Capture the cell that displays the provided text and extract its (X, Y) central coordinate. 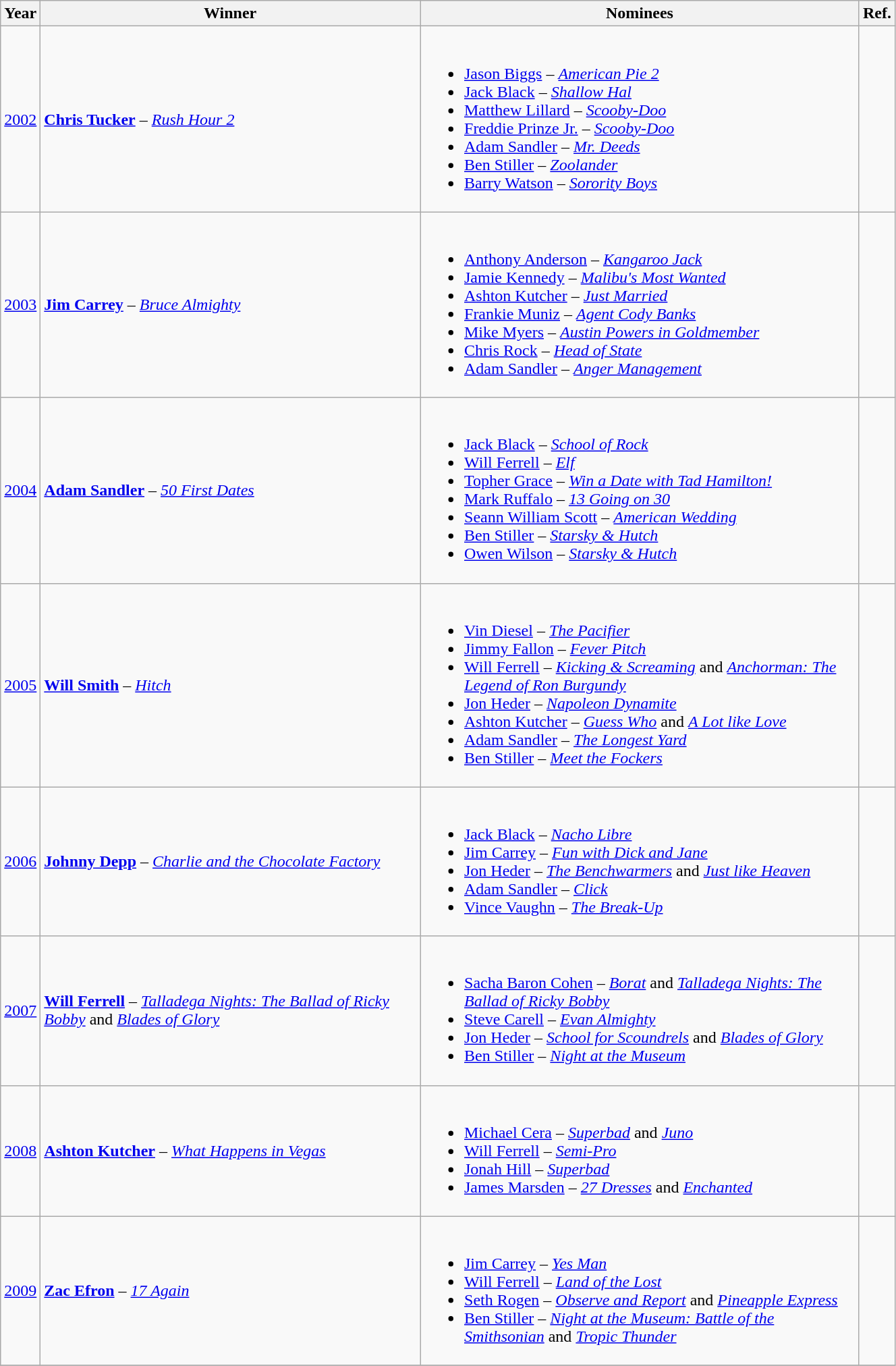
Will Ferrell – Talladega Nights: The Ballad of Ricky Bobby and Blades of Glory (231, 1011)
2009 (20, 1290)
2002 (20, 119)
Michael Cera – Superbad and JunoWill Ferrell – Semi-ProJonah Hill – SuperbadJames Marsden – 27 Dresses and Enchanted (640, 1151)
Ref. (877, 13)
Chris Tucker – Rush Hour 2 (231, 119)
2004 (20, 490)
2005 (20, 685)
Johnny Depp – Charlie and the Chocolate Factory (231, 861)
Jim Carrey – Bruce Almighty (231, 305)
2006 (20, 861)
Will Smith – Hitch (231, 685)
Zac Efron – 17 Again (231, 1290)
Ashton Kutcher – What Happens in Vegas (231, 1151)
2003 (20, 305)
Adam Sandler – 50 First Dates (231, 490)
2008 (20, 1151)
Year (20, 13)
2007 (20, 1011)
Winner (231, 13)
Nominees (640, 13)
